Find where the given text appears and provide that cell's center as (X, Y) coordinate. 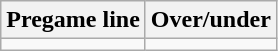
Over/under (210, 20)
Pregame line (74, 20)
